Search for the cell housing the specified text and yield its (x, y) center coordinate. 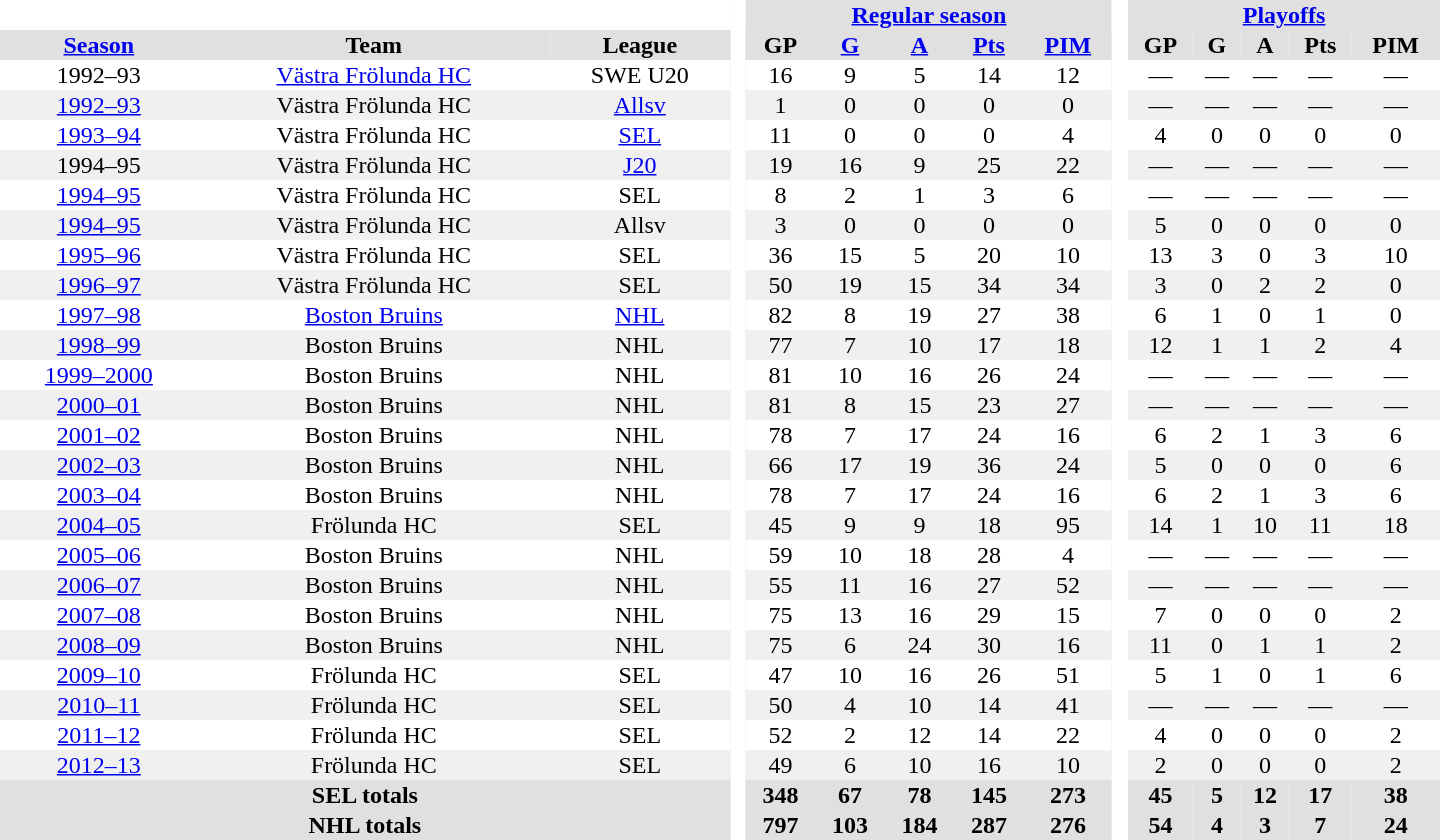
SEL totals (365, 795)
273 (1068, 795)
2000–01 (99, 405)
30 (988, 645)
797 (780, 825)
47 (780, 675)
1993–94 (99, 135)
59 (780, 555)
49 (780, 765)
NHL totals (365, 825)
Team (374, 45)
145 (988, 795)
82 (780, 315)
1996–97 (99, 285)
55 (780, 585)
66 (780, 465)
348 (780, 795)
67 (850, 795)
103 (850, 825)
20 (988, 255)
1998–99 (99, 345)
2009–10 (99, 675)
2002–03 (99, 465)
29 (988, 615)
2012–13 (99, 765)
2001–02 (99, 435)
77 (780, 345)
1997–98 (99, 315)
276 (1068, 825)
League (640, 45)
2011–12 (99, 735)
287 (988, 825)
SWE U20 (640, 75)
51 (1068, 675)
23 (988, 405)
2004–05 (99, 525)
28 (988, 555)
2010–11 (99, 705)
Regular season (929, 15)
95 (1068, 525)
2008–09 (99, 645)
2007–08 (99, 615)
54 (1160, 825)
2003–04 (99, 495)
2006–07 (99, 585)
1999–2000 (99, 375)
Season (99, 45)
25 (988, 165)
1995–96 (99, 255)
Playoffs (1284, 15)
184 (920, 825)
41 (1068, 705)
2005–06 (99, 555)
J20 (640, 165)
